From the cell containing the given text, extract its center point as [x, y] coordinate. 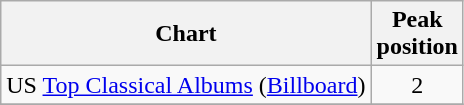
2 [417, 85]
Chart [186, 34]
Peakposition [417, 34]
US Top Classical Albums (Billboard) [186, 85]
